Locate the cell with the specified text and output its [x, y] center coordinate. 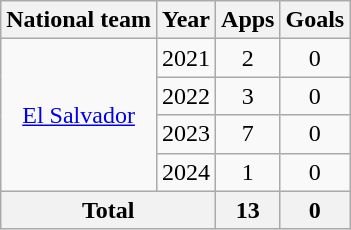
El Salvador [79, 115]
3 [248, 96]
2021 [186, 58]
Total [108, 210]
Goals [315, 20]
7 [248, 134]
13 [248, 210]
2023 [186, 134]
Apps [248, 20]
National team [79, 20]
2022 [186, 96]
2 [248, 58]
2024 [186, 172]
1 [248, 172]
Year [186, 20]
